Provide the (X, Y) coordinate of the cell's center where the given text is located.  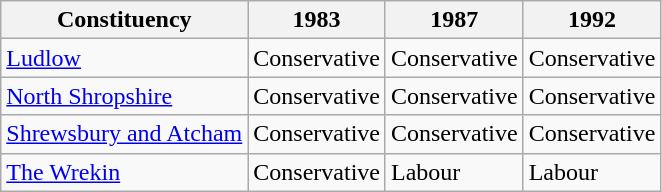
Ludlow (124, 58)
North Shropshire (124, 96)
1992 (592, 20)
The Wrekin (124, 172)
Constituency (124, 20)
1987 (454, 20)
Shrewsbury and Atcham (124, 134)
1983 (317, 20)
